Locate the cell with the specified text and output its [X, Y] center coordinate. 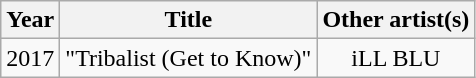
"Tribalist (Get to Know)" [188, 58]
Year [30, 20]
Other artist(s) [396, 20]
iLL BLU [396, 58]
Title [188, 20]
2017 [30, 58]
